Pinpoint the cell where the given text exists, returning its [x, y] midpoint coordinate. 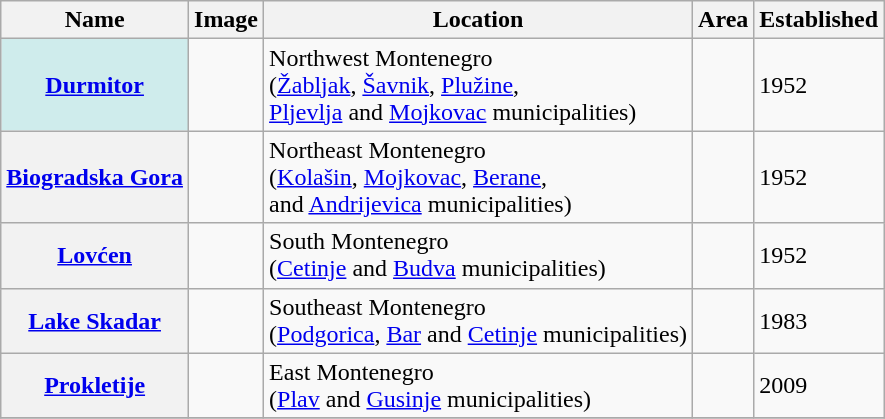
Name [95, 20]
East Montenegro (Plav and Gusinje municipalities) [478, 386]
Image [226, 20]
Biogradska Gora [95, 177]
Northeast Montenegro (Kolašin, Mojkovac, Berane, and Andrijevica municipalities) [478, 177]
Prokletije [95, 386]
Established [819, 20]
Southeast Montenegro (Podgorica, Bar and Cetinje municipalities) [478, 320]
Area [724, 20]
2009 [819, 386]
South Montenegro (Cetinje and Budva municipalities) [478, 256]
Location [478, 20]
1983 [819, 320]
Lovćen [95, 256]
Lake Skadar [95, 320]
Durmitor [95, 85]
Northwest Montenegro (Žabljak, Šavnik, Plužine, Pljevlja and Mojkovac municipalities) [478, 85]
